Scan for the cell matching the given text and deliver its [X, Y] coordinate at center. 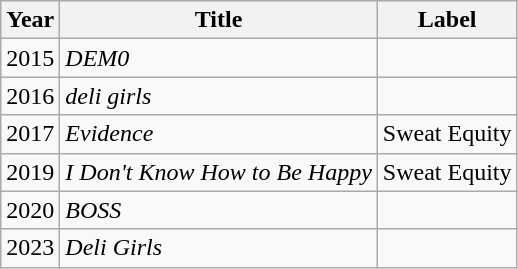
2017 [30, 134]
2020 [30, 210]
2016 [30, 96]
2015 [30, 58]
I Don't Know How to Be Happy [219, 172]
Deli Girls [219, 248]
Year [30, 20]
Evidence [219, 134]
2019 [30, 172]
BOSS [219, 210]
2023 [30, 248]
DEM0 [219, 58]
Label [447, 20]
deli girls [219, 96]
Title [219, 20]
